Capture the cell that displays the provided text and extract its (x, y) central coordinate. 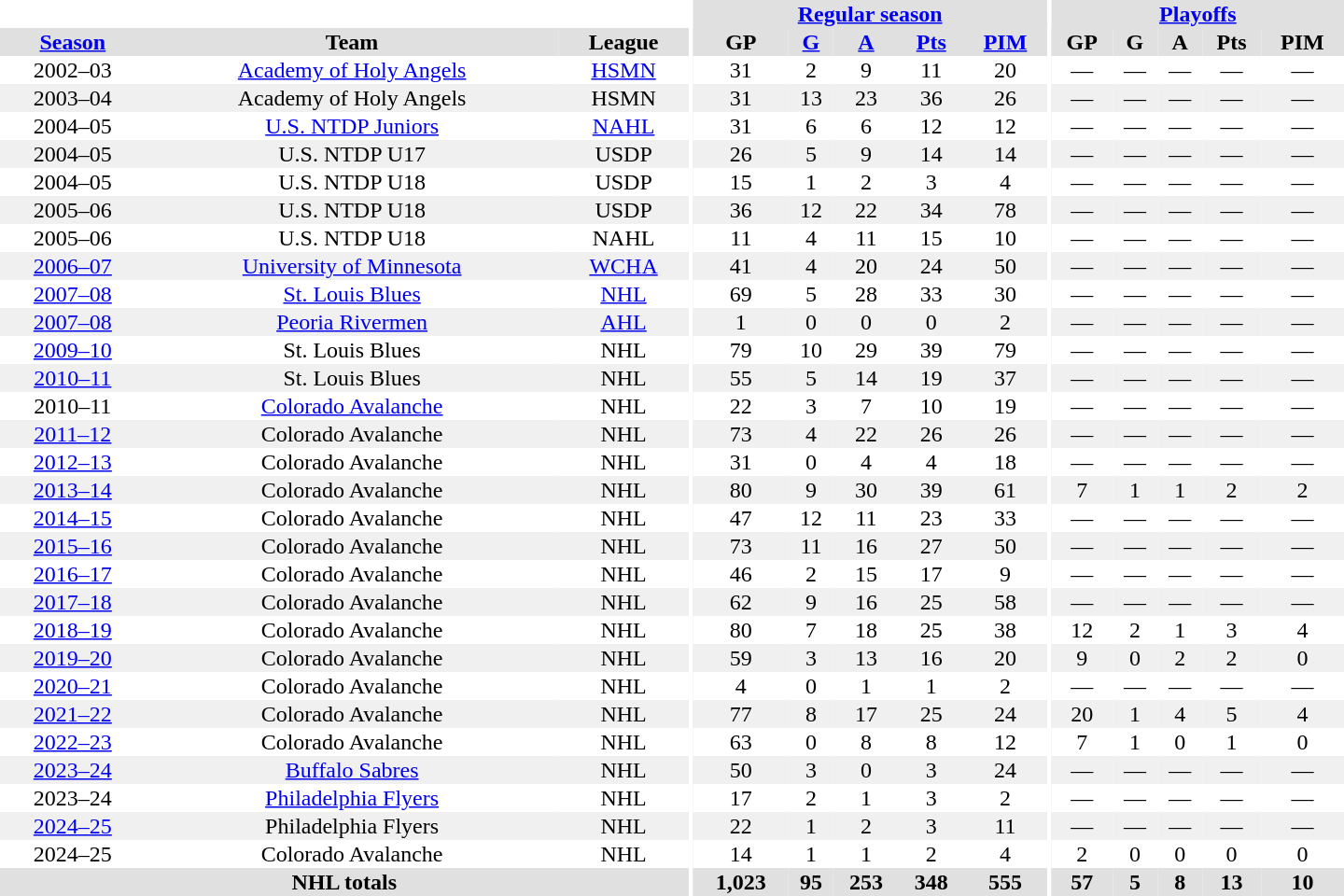
2016–17 (73, 574)
NHL totals (344, 882)
2011–12 (73, 434)
2018–19 (73, 630)
Regular season (870, 14)
58 (1006, 602)
2014–15 (73, 518)
2020–21 (73, 686)
78 (1006, 210)
U.S. NTDP Juniors (353, 126)
2017–18 (73, 602)
61 (1006, 490)
Team (353, 42)
2013–14 (73, 490)
2022–23 (73, 742)
Peoria Rivermen (353, 322)
Playoffs (1198, 14)
46 (741, 574)
59 (741, 658)
38 (1006, 630)
28 (866, 294)
62 (741, 602)
2002–03 (73, 70)
555 (1006, 882)
League (623, 42)
29 (866, 350)
2003–04 (73, 98)
WCHA (623, 266)
348 (931, 882)
55 (741, 378)
Season (73, 42)
2019–20 (73, 658)
2012–13 (73, 462)
253 (866, 882)
2006–07 (73, 266)
34 (931, 210)
27 (931, 546)
57 (1083, 882)
37 (1006, 378)
2009–10 (73, 350)
Buffalo Sabres (353, 770)
95 (811, 882)
U.S. NTDP U17 (353, 154)
41 (741, 266)
47 (741, 518)
69 (741, 294)
AHL (623, 322)
2021–22 (73, 714)
63 (741, 742)
2015–16 (73, 546)
77 (741, 714)
1,023 (741, 882)
University of Minnesota (353, 266)
